Locate the cell with the specified text and output its (X, Y) center coordinate. 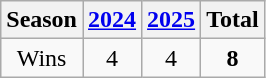
8 (233, 58)
2024 (112, 20)
Wins (42, 58)
Total (233, 20)
2025 (172, 20)
Season (42, 20)
